From the cell containing the given text, extract its center point as [x, y] coordinate. 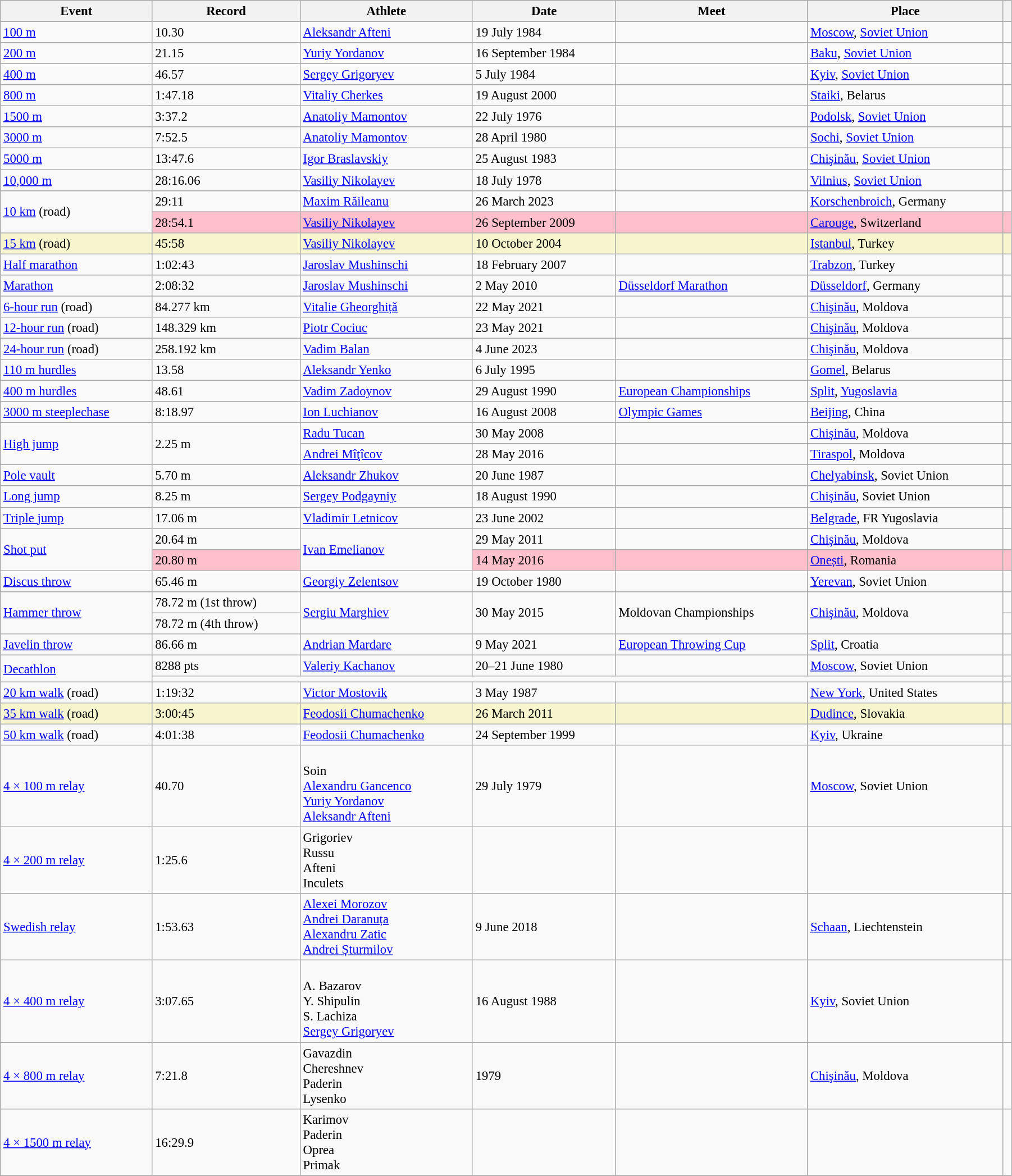
25 August 1983 [544, 159]
20–21 June 1980 [544, 666]
10,000 m [76, 180]
Hammer throw [76, 613]
26 March 2011 [544, 714]
1979 [544, 1076]
8.25 m [226, 497]
3:37.2 [226, 117]
Triple jump [76, 518]
18 August 1990 [544, 497]
Düsseldorf, Germany [905, 286]
Meet [712, 11]
High jump [76, 444]
400 m [76, 75]
18 July 1978 [544, 180]
19 August 2000 [544, 95]
Split, Croatia [905, 645]
Moldovan Championships [712, 613]
Kyiv, Ukraine [905, 735]
4 June 2023 [544, 349]
Vadim Zadoynov [386, 391]
9 May 2021 [544, 645]
Swedish relay [76, 928]
Shot put [76, 549]
13.58 [226, 370]
10 October 2004 [544, 243]
78.72 m (4th throw) [226, 623]
Athlete [386, 11]
28:16.06 [226, 180]
Radu Tucan [386, 434]
29 July 1979 [544, 786]
100 m [76, 33]
48.61 [226, 391]
Valeriy Kachanov [386, 666]
6-hour run (road) [76, 307]
2 May 2010 [544, 286]
7:21.8 [226, 1076]
GavazdinChereshnevPaderinLysenko [386, 1076]
13:47.6 [226, 159]
Onești, Romania [905, 560]
Yuriy Yordanov [386, 53]
35 km walk (road) [76, 714]
4 × 1500 m relay [76, 1142]
Carouge, Switzerland [905, 222]
Javelin throw [76, 645]
Podolsk, Soviet Union [905, 117]
45:58 [226, 243]
Andrian Mardare [386, 645]
29:11 [226, 201]
5.70 m [226, 476]
10 km (road) [76, 211]
SoinAlexandru GancencoYuriy YordanovAleksandr Afteni [386, 786]
26 September 2009 [544, 222]
Andrei Mîţîcov [386, 454]
29 May 2011 [544, 539]
1500 m [76, 117]
14 May 2016 [544, 560]
Istanbul, Turkey [905, 243]
4 × 800 m relay [76, 1076]
10.30 [226, 33]
Vladimir Letnicov [386, 518]
GrigorievRussuAfteniInculets [386, 860]
16 August 1988 [544, 1001]
A. BazarovY. ShipulinS. LachizaSergey Grigoryev [386, 1001]
400 m hurdles [76, 391]
258.192 km [226, 349]
Long jump [76, 497]
Beijing, China [905, 412]
Vitaliy Cherkes [386, 95]
28 April 1980 [544, 138]
23 June 2002 [544, 518]
3 May 1987 [544, 693]
Split, Yugoslavia [905, 391]
Belgrade, FR Yugoslavia [905, 518]
Sergiu Marghiev [386, 613]
20.64 m [226, 539]
Aleksandr Zhukov [386, 476]
Decathlon [76, 668]
Victor Mostovik [386, 693]
200 m [76, 53]
1:19:32 [226, 693]
20 km walk (road) [76, 693]
28:54.1 [226, 222]
29 August 1990 [544, 391]
Vadim Balan [386, 349]
Discus throw [76, 581]
3:00:45 [226, 714]
30 May 2008 [544, 434]
1:25.6 [226, 860]
Sergey Podgayniy [386, 497]
Igor Braslavskiy [386, 159]
24 September 1999 [544, 735]
Yerevan, Soviet Union [905, 581]
Place [905, 11]
KarimovPaderinOpreaPrimak [386, 1142]
12-hour run (road) [76, 328]
4 × 100 m relay [76, 786]
20.80 m [226, 560]
84.277 km [226, 307]
15 km (road) [76, 243]
Sergey Grigoryev [386, 75]
65.46 m [226, 581]
23 May 2021 [544, 328]
21.15 [226, 53]
Vitalie Gheorghiță [386, 307]
Olympic Games [712, 412]
800 m [76, 95]
4 × 200 m relay [76, 860]
2.25 m [226, 444]
1:47.18 [226, 95]
Date [544, 11]
78.72 m (1st throw) [226, 603]
3000 m [76, 138]
Sochi, Soviet Union [905, 138]
Gomel, Belarus [905, 370]
Dudince, Slovakia [905, 714]
22 May 2021 [544, 307]
European Championships [712, 391]
16 September 1984 [544, 53]
Tiraspol, Moldova [905, 454]
8:18.97 [226, 412]
4 × 400 m relay [76, 1001]
5000 m [76, 159]
Alexei MorozovAndrei DaranuțaAlexandru ZaticAndrei Șturmilov [386, 928]
7:52.5 [226, 138]
40.70 [226, 786]
9 June 2018 [544, 928]
18 February 2007 [544, 265]
26 March 2023 [544, 201]
16:29.9 [226, 1142]
16 August 2008 [544, 412]
30 May 2015 [544, 613]
19 July 1984 [544, 33]
New York, United States [905, 693]
1:02:43 [226, 265]
Staiki, Belarus [905, 95]
Vilnius, Soviet Union [905, 180]
European Throwing Cup [712, 645]
Record [226, 11]
24-hour run (road) [76, 349]
46.57 [226, 75]
22 July 1976 [544, 117]
3000 m steeplechase [76, 412]
Aleksandr Yenko [386, 370]
5 July 1984 [544, 75]
86.66 m [226, 645]
Schaan, Liechtenstein [905, 928]
50 km walk (road) [76, 735]
Korschenbroich, Germany [905, 201]
6 July 1995 [544, 370]
17.06 m [226, 518]
Trabzon, Turkey [905, 265]
Aleksandr Afteni [386, 33]
4:01:38 [226, 735]
Maxim Răileanu [386, 201]
1:53.63 [226, 928]
Ivan Emelianov [386, 549]
Düsseldorf Marathon [712, 286]
2:08:32 [226, 286]
Baku, Soviet Union [905, 53]
8288 pts [226, 666]
3:07.65 [226, 1001]
Chelyabinsk, Soviet Union [905, 476]
Ion Luchianov [386, 412]
19 October 1980 [544, 581]
Marathon [76, 286]
110 m hurdles [76, 370]
Georgiy Zelentsov [386, 581]
Piotr Cociuc [386, 328]
Half marathon [76, 265]
Pole vault [76, 476]
20 June 1987 [544, 476]
28 May 2016 [544, 454]
148.329 km [226, 328]
Event [76, 11]
